Provide the (x, y) coordinate of the cell's center where the given text is located.  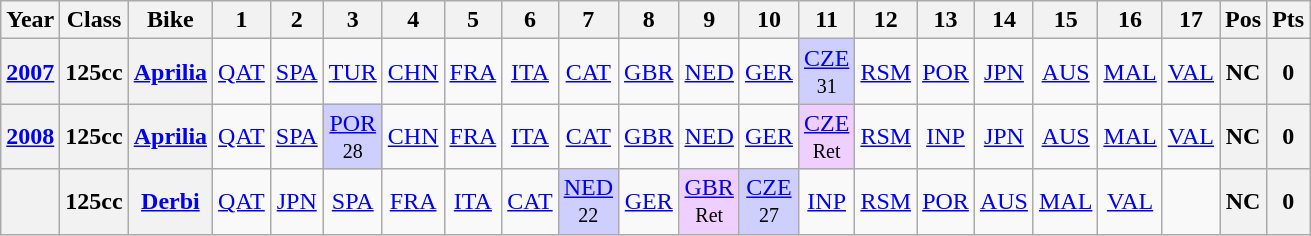
Bike (170, 20)
Year (30, 20)
Pts (1288, 20)
2 (296, 20)
NED22 (588, 202)
CZERet (826, 136)
Class (94, 20)
TUR (352, 72)
8 (649, 20)
Derbi (170, 202)
GBRRet (709, 202)
2008 (30, 136)
10 (768, 20)
15 (1065, 20)
4 (413, 20)
Pos (1244, 20)
13 (946, 20)
POR28 (352, 136)
14 (1004, 20)
7 (588, 20)
1 (242, 20)
9 (709, 20)
CZE27 (768, 202)
6 (530, 20)
11 (826, 20)
3 (352, 20)
5 (473, 20)
12 (886, 20)
CZE31 (826, 72)
16 (1130, 20)
17 (1190, 20)
2007 (30, 72)
